Scan for the cell matching the given text and deliver its [X, Y] coordinate at center. 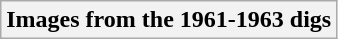
Images from the 1961-1963 digs [169, 20]
